Return the [X, Y] coordinate for the center point of the cell that contains the specified text.  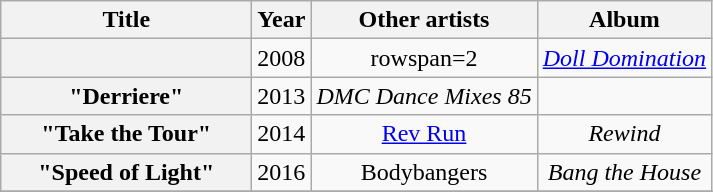
DMC Dance Mixes 85 [424, 96]
"Take the Tour" [126, 134]
"Derriere" [126, 96]
Other artists [424, 20]
Album [624, 20]
Doll Domination [624, 58]
Bodybangers [424, 172]
Bang the House [624, 172]
Year [282, 20]
2013 [282, 96]
rowspan=2 [424, 58]
Rewind [624, 134]
"Speed of Light" [126, 172]
2008 [282, 58]
Title [126, 20]
2014 [282, 134]
2016 [282, 172]
Rev Run [424, 134]
